Determine the (X, Y) coordinate at the center of the cell enclosing the given text.  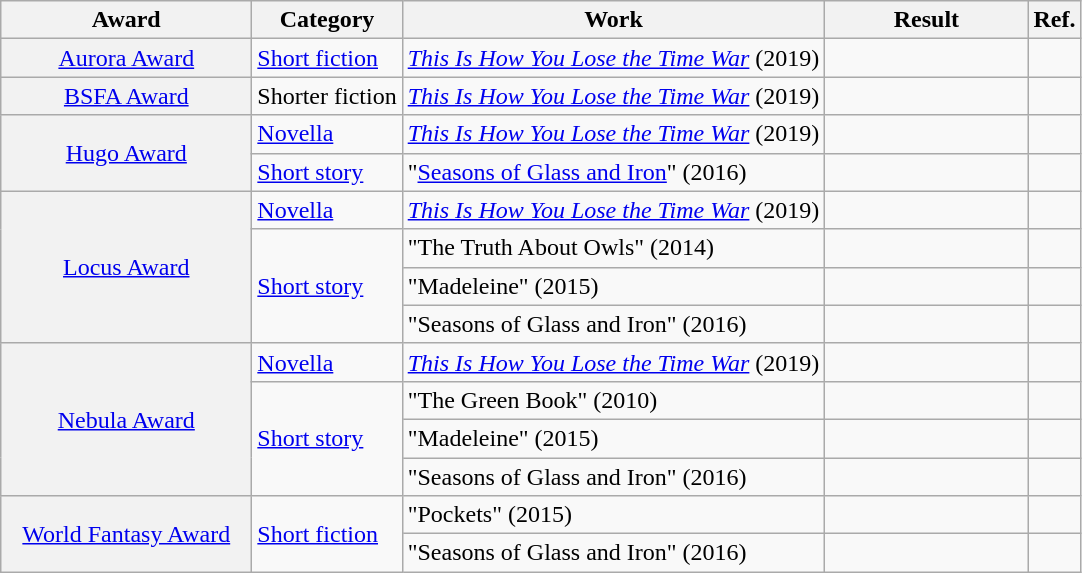
Shorter fiction (327, 96)
Locus Award (126, 267)
"The Green Book" (2010) (614, 400)
Hugo Award (126, 153)
World Fantasy Award (126, 534)
Work (614, 20)
BSFA Award (126, 96)
Category (327, 20)
Award (126, 20)
Result (926, 20)
Ref. (1054, 20)
"Pockets" (2015) (614, 515)
"The Truth About Owls" (2014) (614, 248)
Nebula Award (126, 419)
Aurora Award (126, 58)
